Extract the (x, y) coordinate from the center of the cell holding the provided text.  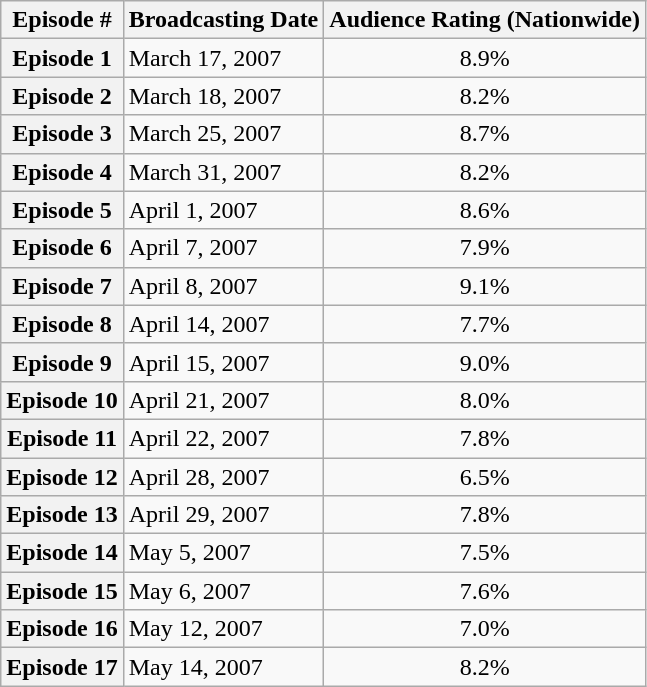
Episode 17 (62, 667)
April 8, 2007 (224, 286)
Episode 9 (62, 362)
7.9% (485, 248)
Episode 11 (62, 438)
Episode 14 (62, 553)
April 15, 2007 (224, 362)
March 18, 2007 (224, 96)
8.7% (485, 134)
May 6, 2007 (224, 591)
8.0% (485, 400)
Episode 16 (62, 629)
April 28, 2007 (224, 477)
7.7% (485, 324)
Episode 4 (62, 172)
Episode 1 (62, 58)
Episode 7 (62, 286)
9.0% (485, 362)
8.9% (485, 58)
May 12, 2007 (224, 629)
Episode 10 (62, 400)
April 29, 2007 (224, 515)
March 31, 2007 (224, 172)
Episode 15 (62, 591)
April 7, 2007 (224, 248)
Episode 13 (62, 515)
Episode 3 (62, 134)
April 22, 2007 (224, 438)
Episode 5 (62, 210)
Episode 2 (62, 96)
7.5% (485, 553)
6.5% (485, 477)
9.1% (485, 286)
April 1, 2007 (224, 210)
May 14, 2007 (224, 667)
May 5, 2007 (224, 553)
Episode 12 (62, 477)
7.0% (485, 629)
Episode # (62, 20)
Episode 6 (62, 248)
Episode 8 (62, 324)
April 21, 2007 (224, 400)
March 25, 2007 (224, 134)
March 17, 2007 (224, 58)
Broadcasting Date (224, 20)
8.6% (485, 210)
7.6% (485, 591)
Audience Rating (Nationwide) (485, 20)
April 14, 2007 (224, 324)
